Return the [X, Y] coordinate for the center point of the cell that contains the specified text.  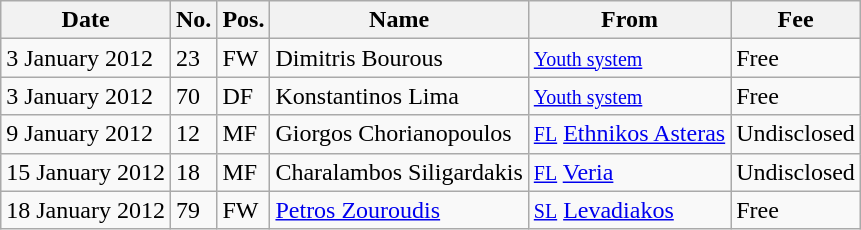
Giorgos Chorianopoulos [399, 134]
No. [193, 20]
15 January 2012 [86, 172]
Fee [796, 20]
FL Veria [629, 172]
70 [193, 96]
FL Ethnikos Asteras [629, 134]
Name [399, 20]
Konstantinos Lima [399, 96]
18 [193, 172]
Date [86, 20]
18 January 2012 [86, 210]
Petros Zouroudis [399, 210]
Pos. [244, 20]
DF [244, 96]
12 [193, 134]
Dimitris Bourous [399, 58]
79 [193, 210]
9 January 2012 [86, 134]
23 [193, 58]
Charalambos Siligardakis [399, 172]
SL Levadiakos [629, 210]
From [629, 20]
